Identify which cell holds the provided text, then report its [x, y] central coordinate. 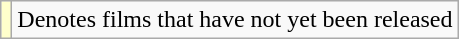
Denotes films that have not yet been released [235, 20]
